Find where the given text appears and provide that cell's center as [X, Y] coordinate. 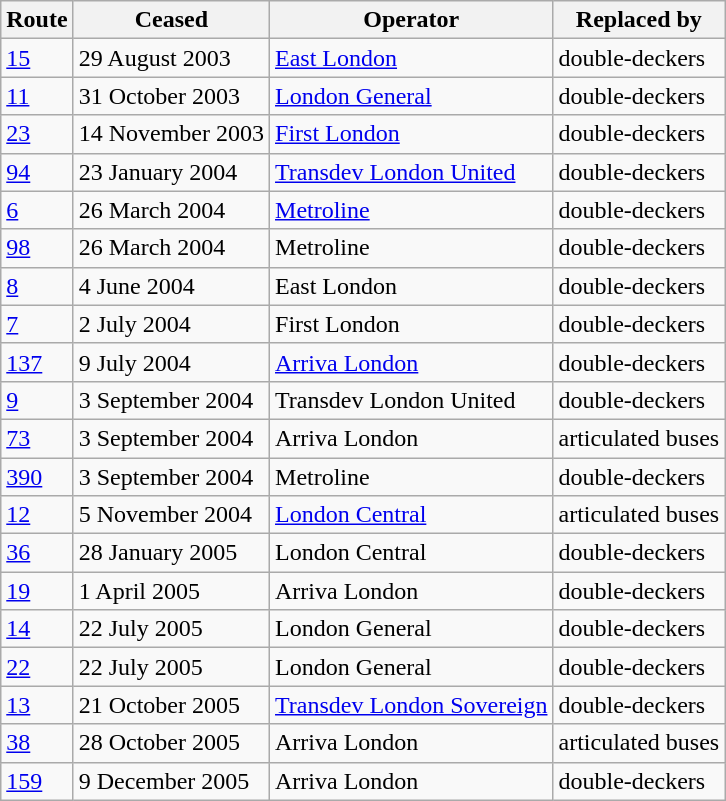
73 [37, 438]
23 January 2004 [171, 172]
19 [37, 591]
Replaced by [639, 20]
Transdev London Sovereign [412, 705]
12 [37, 515]
29 August 2003 [171, 58]
31 October 2003 [171, 96]
98 [37, 248]
Operator [412, 20]
94 [37, 172]
6 [37, 210]
36 [37, 553]
9 [37, 400]
9 December 2005 [171, 781]
9 July 2004 [171, 362]
Route [37, 20]
7 [37, 324]
5 November 2004 [171, 515]
23 [37, 134]
22 [37, 667]
Ceased [171, 20]
14 November 2003 [171, 134]
28 January 2005 [171, 553]
390 [37, 477]
14 [37, 629]
15 [37, 58]
137 [37, 362]
2 July 2004 [171, 324]
28 October 2005 [171, 743]
4 June 2004 [171, 286]
159 [37, 781]
1 April 2005 [171, 591]
13 [37, 705]
21 October 2005 [171, 705]
8 [37, 286]
11 [37, 96]
38 [37, 743]
